Return the [X, Y] coordinate for the center point of the cell that contains the specified text.  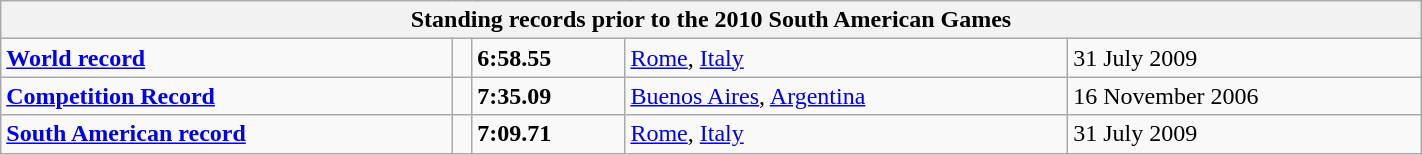
6:58.55 [548, 58]
16 November 2006 [1245, 96]
Buenos Aires, Argentina [846, 96]
7:35.09 [548, 96]
World record [226, 58]
South American record [226, 134]
Competition Record [226, 96]
7:09.71 [548, 134]
Standing records prior to the 2010 South American Games [711, 20]
